Pinpoint the cell where the given text exists, returning its [x, y] midpoint coordinate. 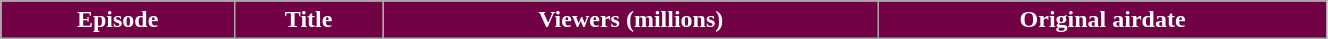
Viewers (millions) [631, 20]
Episode [118, 20]
Original airdate [1103, 20]
Title [308, 20]
